Pinpoint the cell where the given text exists, returning its [X, Y] midpoint coordinate. 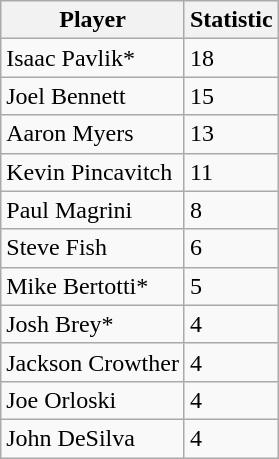
Joel Bennett [93, 96]
13 [231, 134]
Kevin Pincavitch [93, 172]
Isaac Pavlik* [93, 58]
Statistic [231, 20]
Mike Bertotti* [93, 286]
11 [231, 172]
18 [231, 58]
15 [231, 96]
John DeSilva [93, 438]
Player [93, 20]
Steve Fish [93, 248]
Josh Brey* [93, 324]
8 [231, 210]
Joe Orloski [93, 400]
Paul Magrini [93, 210]
Aaron Myers [93, 134]
5 [231, 286]
Jackson Crowther [93, 362]
6 [231, 248]
